Capture the cell that displays the provided text and extract its (X, Y) central coordinate. 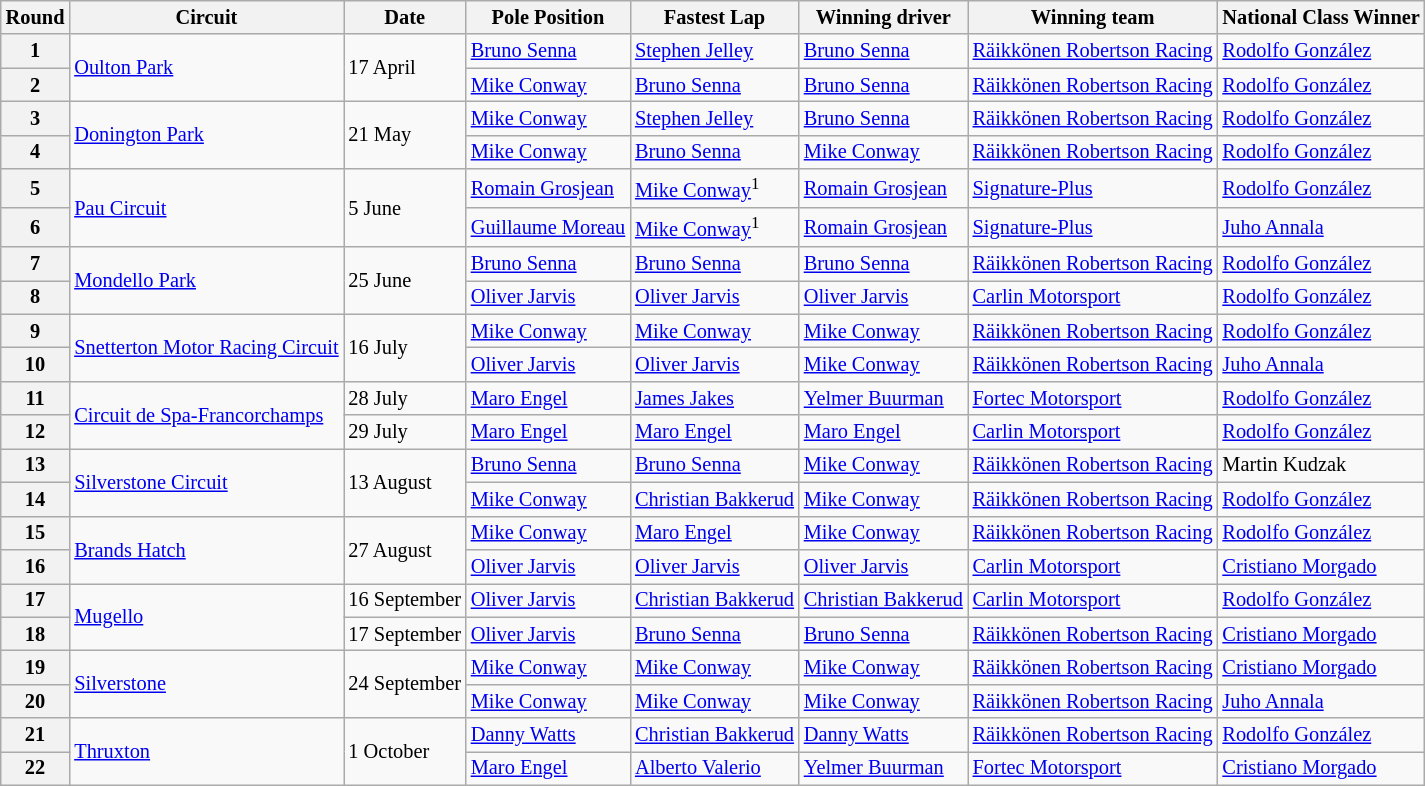
National Class Winner (1320, 17)
4 (36, 152)
2 (36, 85)
13 August (405, 482)
6 (36, 228)
7 (36, 264)
Mondello Park (206, 280)
Fastest Lap (714, 17)
James Jakes (714, 398)
3 (36, 118)
8 (36, 297)
1 October (405, 752)
25 June (405, 280)
19 (36, 667)
Alberto Valerio (714, 768)
Winning team (1093, 17)
Pole Position (548, 17)
Winning driver (884, 17)
Mugello (206, 616)
Round (36, 17)
Thruxton (206, 752)
20 (36, 701)
16 July (405, 348)
16 (36, 566)
21 May (405, 134)
Silverstone Circuit (206, 482)
28 July (405, 398)
Circuit (206, 17)
22 (36, 768)
Martin Kudzak (1320, 465)
Silverstone (206, 684)
Date (405, 17)
1 (36, 51)
9 (36, 331)
Pau Circuit (206, 208)
12 (36, 432)
29 July (405, 432)
Snetterton Motor Racing Circuit (206, 348)
15 (36, 533)
21 (36, 735)
13 (36, 465)
11 (36, 398)
Guillaume Moreau (548, 228)
17 April (405, 68)
17 (36, 600)
Brands Hatch (206, 550)
Circuit de Spa-Francorchamps (206, 414)
10 (36, 365)
16 September (405, 600)
18 (36, 634)
17 September (405, 634)
27 August (405, 550)
Oulton Park (206, 68)
Donington Park (206, 134)
14 (36, 499)
24 September (405, 684)
5 June (405, 208)
5 (36, 188)
